Find where the given text appears and provide that cell's center as [x, y] coordinate. 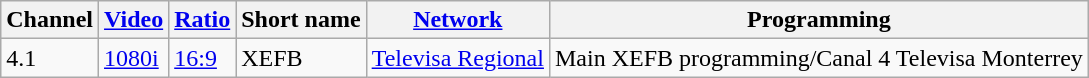
16:9 [202, 58]
XEFB [301, 58]
Ratio [202, 20]
Channel [50, 20]
Main XEFB programming/Canal 4 Televisa Monterrey [818, 58]
4.1 [50, 58]
Short name [301, 20]
Video [134, 20]
1080i [134, 58]
Programming [818, 20]
Televisa Regional [458, 58]
Network [458, 20]
